Extract the (x, y) coordinate from the center of the cell holding the provided text.  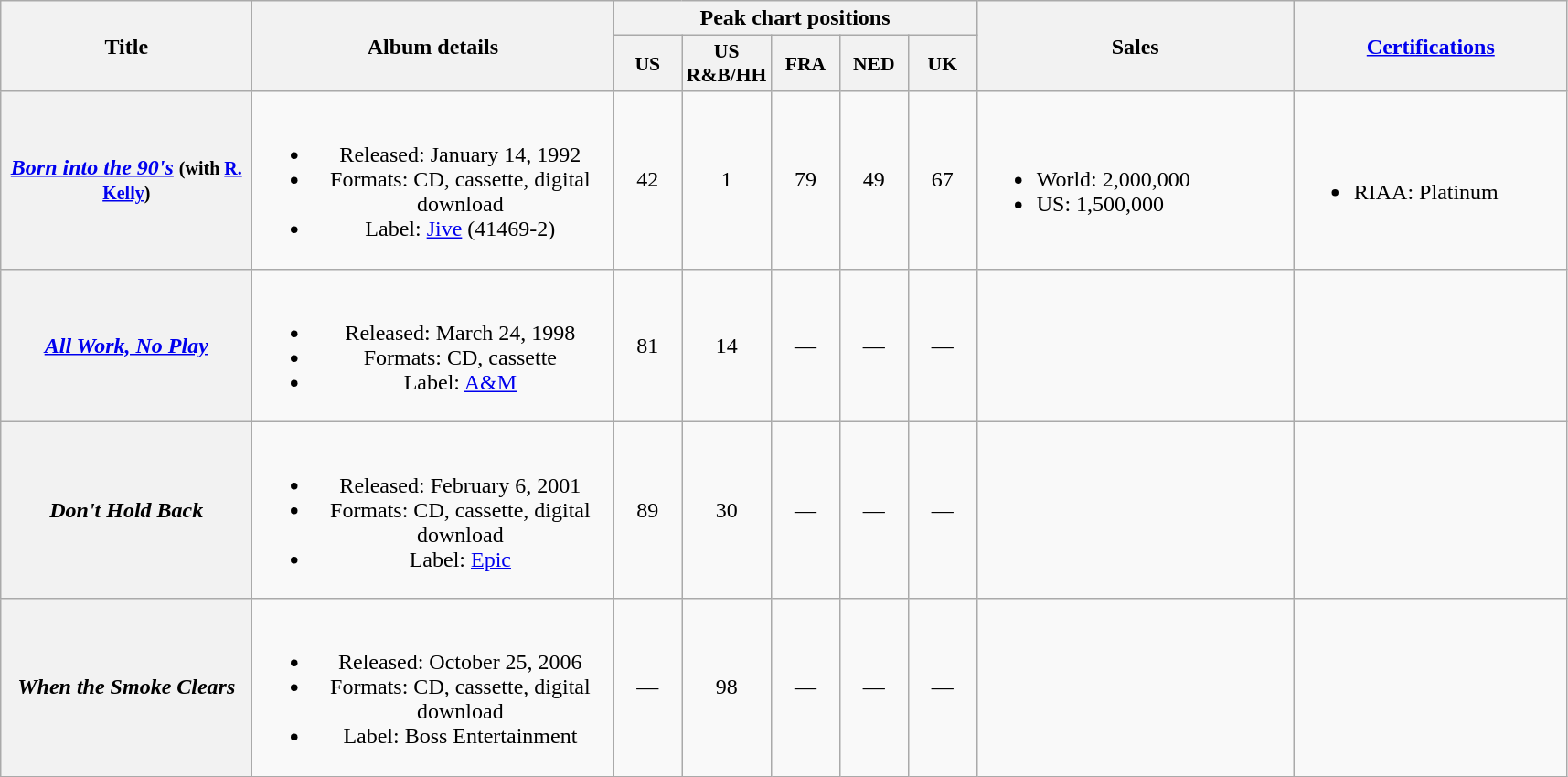
Released: October 25, 2006Formats: CD, cassette, digital downloadLabel: Boss Entertainment (433, 687)
Title (126, 46)
Don't Hold Back (126, 510)
14 (727, 346)
Sales (1136, 46)
NED (874, 64)
FRA (805, 64)
89 (647, 510)
Born into the 90's (with R. Kelly) (126, 180)
Released: March 24, 1998Formats: CD, cassetteLabel: A&M (433, 346)
30 (727, 510)
World: 2,000,000US: 1,500,000 (1136, 180)
67 (942, 180)
US (647, 64)
Peak chart positions (795, 18)
81 (647, 346)
Album details (433, 46)
79 (805, 180)
Certifications (1430, 46)
Released: January 14, 1992Formats: CD, cassette, digital downloadLabel: Jive (41469-2) (433, 180)
RIAA: Platinum (1430, 180)
1 (727, 180)
All Work, No Play (126, 346)
49 (874, 180)
42 (647, 180)
Released: February 6, 2001Formats: CD, cassette, digital downloadLabel: Epic (433, 510)
USR&B/HH (727, 64)
UK (942, 64)
98 (727, 687)
When the Smoke Clears (126, 687)
